Find where the given text appears and provide that cell's center as [X, Y] coordinate. 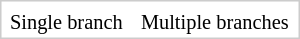
Multiple branches [215, 23]
Single branch [66, 23]
